Return the (x, y) coordinate for the center point of the cell that contains the specified text.  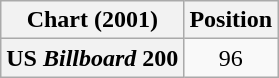
Position (231, 20)
US Billboard 200 (92, 58)
Chart (2001) (92, 20)
96 (231, 58)
